Capture the cell that displays the provided text and extract its (X, Y) central coordinate. 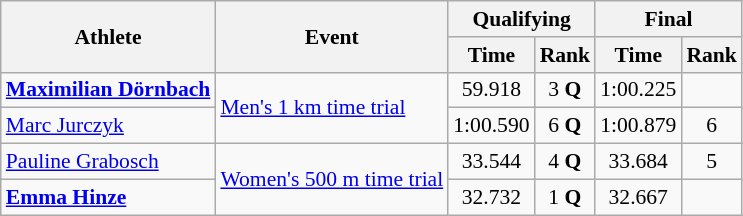
Pauline Grabosch (108, 162)
1:00.225 (638, 90)
59.918 (491, 90)
5 (712, 162)
Maximilian Dörnbach (108, 90)
6 (712, 126)
1:00.590 (491, 126)
Qualifying (522, 19)
1 Q (566, 197)
33.684 (638, 162)
Emma Hinze (108, 197)
Marc Jurczyk (108, 126)
33.544 (491, 162)
Women's 500 m time trial (332, 180)
Athlete (108, 36)
32.732 (491, 197)
3 Q (566, 90)
Event (332, 36)
4 Q (566, 162)
Final (668, 19)
6 Q (566, 126)
32.667 (638, 197)
Men's 1 km time trial (332, 108)
1:00.879 (638, 126)
